Determine the [X, Y] coordinate at the center of the cell enclosing the given text.  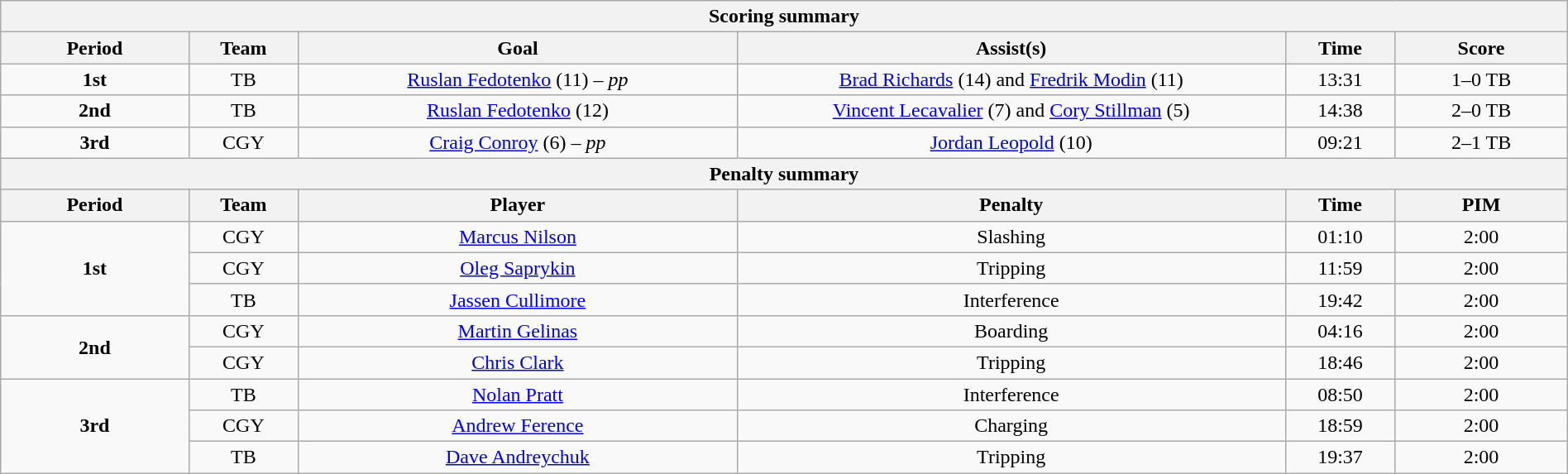
Goal [518, 48]
Marcus Nilson [518, 237]
Charging [1011, 426]
Jordan Leopold (10) [1011, 142]
Player [518, 205]
19:42 [1340, 299]
Assist(s) [1011, 48]
Ruslan Fedotenko (11) – pp [518, 79]
Boarding [1011, 331]
Brad Richards (14) and Fredrik Modin (11) [1011, 79]
Slashing [1011, 237]
1–0 TB [1481, 79]
13:31 [1340, 79]
09:21 [1340, 142]
Martin Gelinas [518, 331]
PIM [1481, 205]
2–0 TB [1481, 111]
14:38 [1340, 111]
Scoring summary [784, 17]
18:46 [1340, 362]
Vincent Lecavalier (7) and Cory Stillman (5) [1011, 111]
01:10 [1340, 237]
Chris Clark [518, 362]
19:37 [1340, 457]
Andrew Ference [518, 426]
Score [1481, 48]
04:16 [1340, 331]
08:50 [1340, 395]
Oleg Saprykin [518, 268]
Penalty [1011, 205]
Nolan Pratt [518, 395]
Jassen Cullimore [518, 299]
Ruslan Fedotenko (12) [518, 111]
11:59 [1340, 268]
18:59 [1340, 426]
Dave Andreychuk [518, 457]
Craig Conroy (6) – pp [518, 142]
2–1 TB [1481, 142]
Penalty summary [784, 174]
